Pinpoint the cell where the given text exists, returning its (x, y) midpoint coordinate. 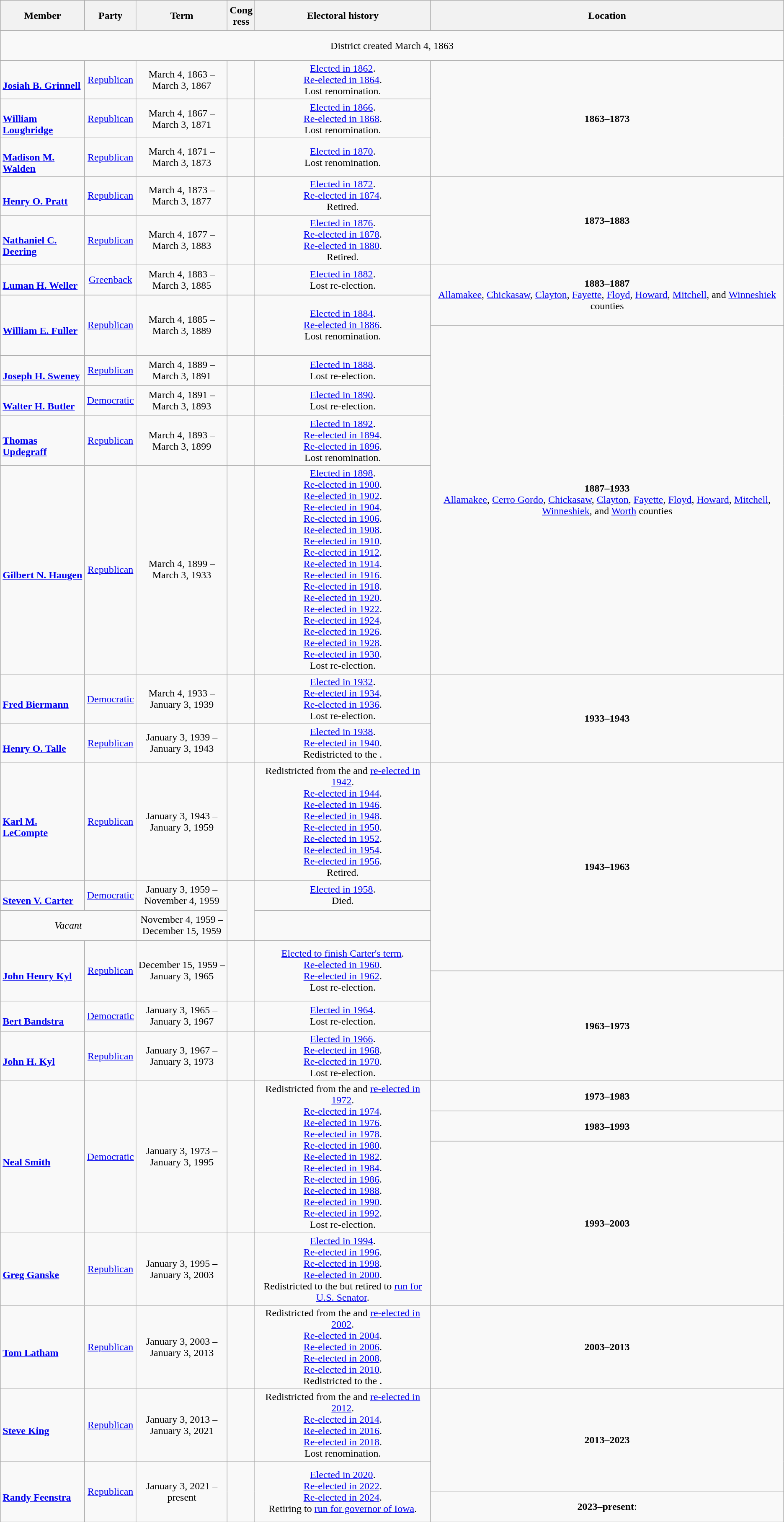
Elected in 1888.Lost re-election. (343, 370)
March 4, 1871 –March 3, 1873 (182, 157)
Steve King (43, 1426)
March 4, 1933 –January 3, 1939 (182, 699)
Joseph H. Sweney (43, 370)
January 3, 1995 –January 3, 2003 (182, 1269)
Elected in 2020.Re-elected in 2022.Re-elected in 2024.Retiring to run for governor of Iowa. (343, 1492)
January 3, 2003 –January 3, 2013 (182, 1347)
John Henry Kyl (43, 971)
Greg Ganske (43, 1269)
1933–1943 (607, 718)
Josiah B. Grinnell (43, 80)
Member (43, 16)
Walter H. Butler (43, 401)
1863–1873 (607, 119)
Elected in 1872.Re-elected in 1874.Retired. (343, 196)
Elected in 1964.Lost re-election. (343, 1016)
William E. Fuller (43, 325)
Nathaniel C. Deering (43, 240)
January 3, 1973 –January 3, 1995 (182, 1157)
Elected in 1994.Re-elected in 1996.Re-elected in 1998.Re-elected in 2000.Redistricted to the but retired to run for U.S. Senator. (343, 1269)
Elected in 1890.Lost re-election. (343, 401)
March 4, 1885 –March 3, 1889 (182, 325)
1887–1933Allamakee, Cerro Gordo, Chickasaw, Clayton, Fayette, Floyd, Howard, Mitchell, Winneshiek, and Worth counties (607, 500)
1973–1983 (607, 1096)
January 3, 1965 –January 3, 1967 (182, 1016)
January 3, 1959 –November 4, 1959 (182, 895)
1883–1887Allamakee, Chickasaw, Clayton, Fayette, Floyd, Howard, Mitchell, and Winneshiek counties (607, 295)
2003–2013 (607, 1347)
Bert Bandstra (43, 1016)
1983–1993 (607, 1126)
November 4, 1959 –December 15, 1959 (182, 925)
January 3, 1967 –January 3, 1973 (182, 1056)
December 15, 1959 –January 3, 1965 (182, 971)
Steven V. Carter (43, 895)
Henry O. Talle (43, 743)
Henry O. Pratt (43, 196)
Greenback (111, 280)
Location (607, 16)
Elected in 1876.Re-elected in 1878.Re-elected in 1880.Retired. (343, 240)
Elected in 1866.Re-elected in 1868.Lost renomination. (343, 119)
Elected in 1862.Re-elected in 1864.Lost renomination. (343, 80)
William Loughridge (43, 119)
2023–present: (607, 1507)
Redistricted from the and re-elected in 2002.Re-elected in 2004.Re-elected in 2006.Re-elected in 2008.Re-elected in 2010.Redistricted to the . (343, 1347)
1963–1973 (607, 1026)
Luman H. Weller (43, 280)
Madison M. Walden (43, 157)
Congress (241, 16)
Elected in 1870.Lost renomination. (343, 157)
Elected to finish Carter's term.Re-elected in 1960.Re-elected in 1962.Lost re-election. (343, 971)
Elected in 1892.Re-elected in 1894.Re-elected in 1896.Lost renomination. (343, 441)
January 3, 2013 –January 3, 2021 (182, 1426)
2013–2023 (607, 1441)
John H. Kyl (43, 1056)
January 3, 1943 –January 3, 1959 (182, 821)
March 4, 1867 –March 3, 1871 (182, 119)
Tom Latham (43, 1347)
1873–1883 (607, 220)
District created March 4, 1863 (392, 46)
Electoral history (343, 16)
March 4, 1889 –March 3, 1891 (182, 370)
Fred Biermann (43, 699)
Elected in 1932.Re-elected in 1934.Re-elected in 1936.Lost re-election. (343, 699)
Vacant (68, 925)
March 4, 1863 –March 3, 1867 (182, 80)
Thomas Updegraff (43, 441)
Elected in 1958.Died. (343, 895)
March 4, 1877 –March 3, 1883 (182, 240)
March 4, 1883 –March 3, 1885 (182, 280)
March 4, 1893 –March 3, 1899 (182, 441)
Karl M. LeCompte (43, 821)
January 3, 1939 –January 3, 1943 (182, 743)
Elected in 1882.Lost re-election. (343, 280)
Redistricted from the and re-elected in 2012.Re-elected in 2014.Re-elected in 2016.Re-elected in 2018.Lost renomination. (343, 1426)
1993–2003 (607, 1223)
January 3, 2021 –present (182, 1492)
Elected in 1938.Re-elected in 1940.Redistricted to the . (343, 743)
March 4, 1891 –March 3, 1893 (182, 401)
Elected in 1966.Re-elected in 1968.Re-elected in 1970.Lost re-election. (343, 1056)
Term (182, 16)
Party (111, 16)
Elected in 1884.Re-elected in 1886.Lost renomination. (343, 325)
1943–1963 (607, 867)
March 4, 1873 –March 3, 1877 (182, 196)
March 4, 1899 –March 3, 1933 (182, 570)
Gilbert N. Haugen (43, 570)
Neal Smith (43, 1157)
Randy Feenstra (43, 1492)
